Find where the given text appears and provide that cell's center as [x, y] coordinate. 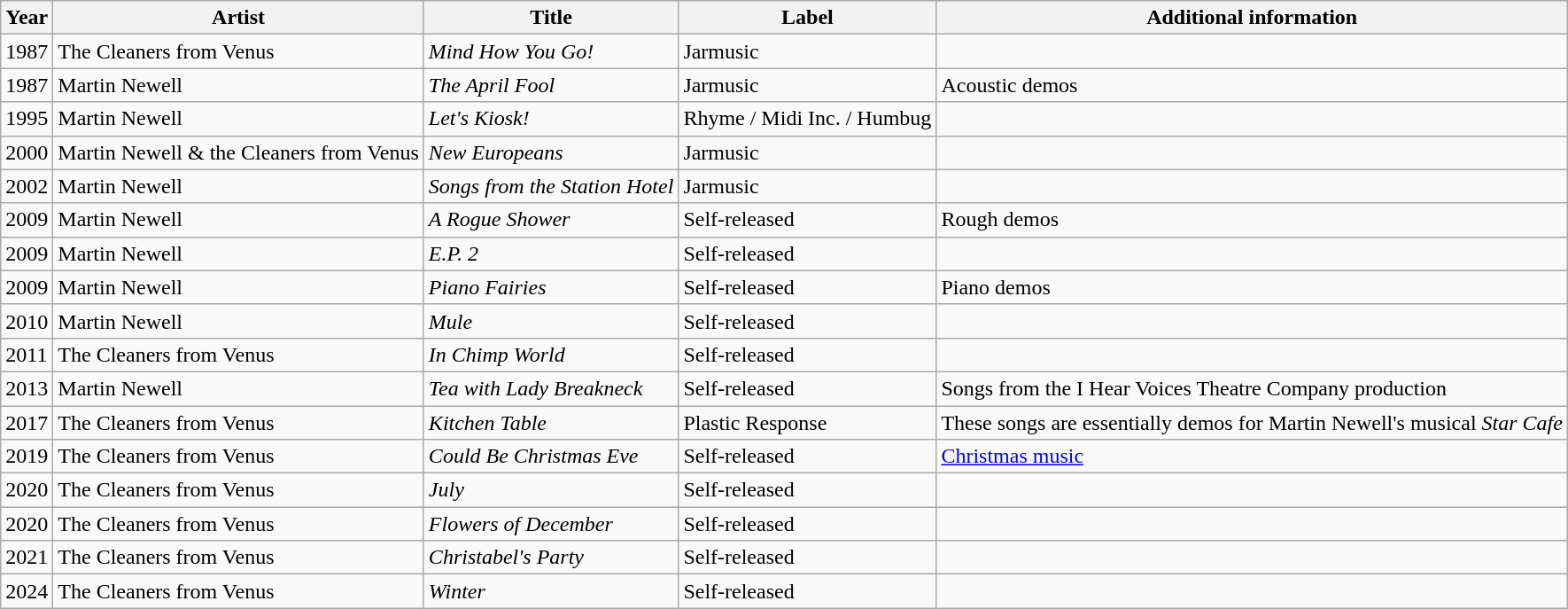
Rhyme / Midi Inc. / Humbug [808, 119]
Christabel's Party [551, 558]
Piano Fairies [551, 287]
Additional information [1253, 18]
In Chimp World [551, 355]
Songs from the Station Hotel [551, 186]
2010 [27, 321]
Kitchen Table [551, 423]
2002 [27, 186]
2011 [27, 355]
A Rogue Shower [551, 220]
E.P. 2 [551, 254]
Mind How You Go! [551, 51]
Flowers of December [551, 524]
Mule [551, 321]
2017 [27, 423]
2013 [27, 388]
These songs are essentially demos for Martin Newell's musical Star Cafe [1253, 423]
Piano demos [1253, 287]
Could Be Christmas Eve [551, 457]
Martin Newell & the Cleaners from Venus [239, 152]
New Europeans [551, 152]
Let's Kiosk! [551, 119]
The April Fool [551, 85]
Title [551, 18]
2019 [27, 457]
Winter [551, 591]
Rough demos [1253, 220]
Songs from the I Hear Voices Theatre Company production [1253, 388]
Label [808, 18]
Acoustic demos [1253, 85]
Tea with Lady Breakneck [551, 388]
2024 [27, 591]
Plastic Response [808, 423]
Christmas music [1253, 457]
1995 [27, 119]
Year [27, 18]
July [551, 490]
Artist [239, 18]
2021 [27, 558]
2000 [27, 152]
